From the cell containing the given text, extract its center point as [x, y] coordinate. 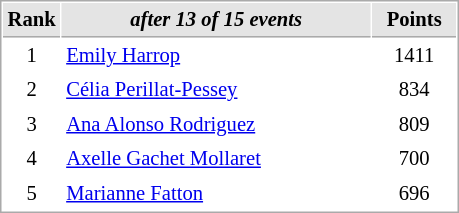
Célia Perillat-Pessey [216, 90]
696 [414, 194]
1411 [414, 56]
1 [32, 56]
809 [414, 124]
Marianne Fatton [216, 194]
2 [32, 90]
Ana Alonso Rodriguez [216, 124]
4 [32, 158]
Axelle Gachet Mollaret [216, 158]
700 [414, 158]
after 13 of 15 events [216, 20]
834 [414, 90]
3 [32, 124]
Points [414, 20]
Rank [32, 20]
5 [32, 194]
Emily Harrop [216, 56]
